Output the (x, y) coordinate of the center of the cell containing the given text.  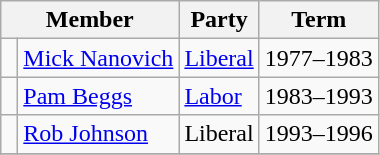
1983–1993 (318, 96)
Labor (219, 96)
Rob Johnson (98, 134)
Mick Nanovich (98, 58)
Pam Beggs (98, 96)
Member (90, 20)
Party (219, 20)
Term (318, 20)
1993–1996 (318, 134)
1977–1983 (318, 58)
